Determine the (X, Y) coordinate at the center of the cell enclosing the given text.  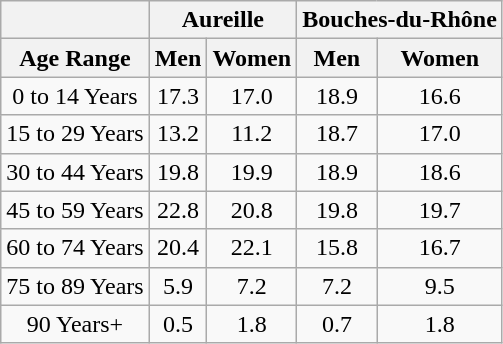
Age Range (75, 58)
19.9 (252, 172)
22.1 (252, 248)
0 to 14 Years (75, 96)
15 to 29 Years (75, 134)
16.6 (440, 96)
Aureille (222, 20)
9.5 (440, 286)
11.2 (252, 134)
0.5 (178, 324)
17.3 (178, 96)
22.8 (178, 210)
20.8 (252, 210)
75 to 89 Years (75, 286)
Bouches-du-Rhône (400, 20)
15.8 (338, 248)
5.9 (178, 286)
30 to 44 Years (75, 172)
18.7 (338, 134)
90 Years+ (75, 324)
45 to 59 Years (75, 210)
18.6 (440, 172)
19.7 (440, 210)
60 to 74 Years (75, 248)
20.4 (178, 248)
16.7 (440, 248)
13.2 (178, 134)
0.7 (338, 324)
